Return the [X, Y] coordinate for the center point of the cell that contains the specified text.  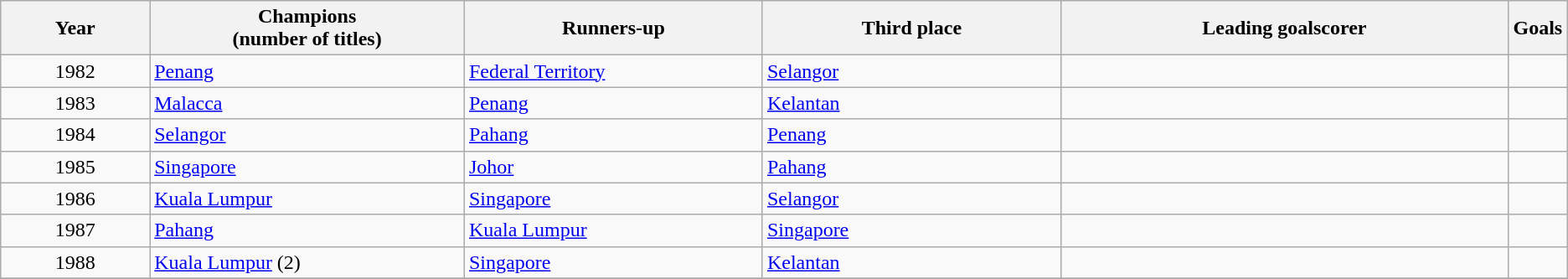
Johor [613, 167]
Year [75, 28]
1984 [75, 135]
Federal Territory [613, 71]
Malacca [307, 103]
1987 [75, 230]
Kuala Lumpur (2) [307, 262]
1985 [75, 167]
Third place [911, 28]
1982 [75, 71]
Runners-up [613, 28]
1988 [75, 262]
Leading goalscorer [1284, 28]
Champions(number of titles) [307, 28]
1983 [75, 103]
Goals [1538, 28]
1986 [75, 199]
